Detect which cell encompasses the target text, then output its (X, Y) center coordinate. 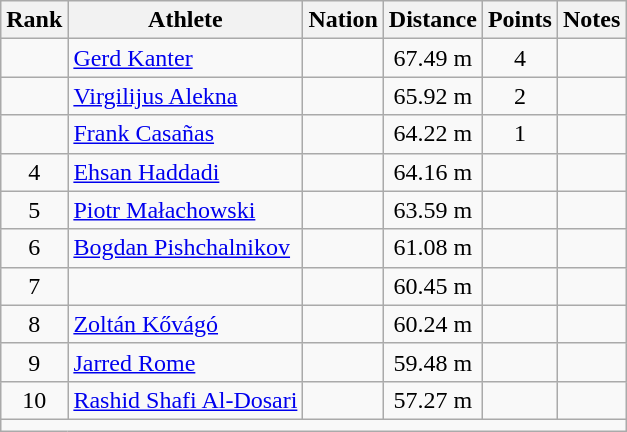
1 (520, 134)
Athlete (186, 20)
65.92 m (432, 96)
Notes (591, 20)
Piotr Małachowski (186, 210)
Bogdan Pishchalnikov (186, 248)
57.27 m (432, 400)
Virgilijus Alekna (186, 96)
Gerd Kanter (186, 58)
67.49 m (432, 58)
5 (34, 210)
Jarred Rome (186, 362)
10 (34, 400)
Rashid Shafi Al-Dosari (186, 400)
Ehsan Haddadi (186, 172)
63.59 m (432, 210)
59.48 m (432, 362)
9 (34, 362)
60.45 m (432, 286)
Zoltán Kővágó (186, 324)
64.22 m (432, 134)
Distance (432, 20)
Points (520, 20)
61.08 m (432, 248)
Rank (34, 20)
Nation (343, 20)
6 (34, 248)
64.16 m (432, 172)
2 (520, 96)
60.24 m (432, 324)
Frank Casañas (186, 134)
7 (34, 286)
8 (34, 324)
